Return the [X, Y] coordinate for the center point of the cell that contains the specified text.  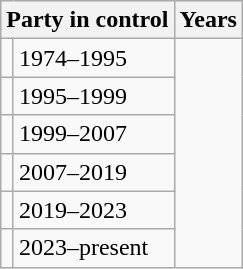
1999–2007 [94, 134]
Years [208, 20]
1974–1995 [94, 58]
2023–present [94, 248]
2019–2023 [94, 210]
1995–1999 [94, 96]
Party in control [88, 20]
2007–2019 [94, 172]
